Return the [X, Y] coordinate for the center point of the cell that contains the specified text.  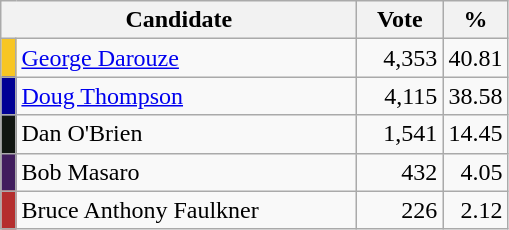
4,353 [400, 58]
Bruce Anthony Faulkner [186, 210]
Bob Masaro [186, 172]
2.12 [476, 210]
226 [400, 210]
40.81 [476, 58]
Dan O'Brien [186, 134]
Candidate [179, 20]
% [476, 20]
432 [400, 172]
38.58 [476, 96]
4.05 [476, 172]
1,541 [400, 134]
George Darouze [186, 58]
4,115 [400, 96]
14.45 [476, 134]
Doug Thompson [186, 96]
Vote [400, 20]
